Extract the (x, y) coordinate from the center of the cell holding the provided text.  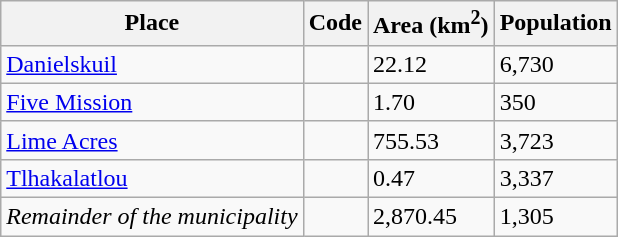
350 (556, 102)
22.12 (432, 64)
Area (km2) (432, 24)
1,305 (556, 217)
Remainder of the municipality (152, 217)
1.70 (432, 102)
Population (556, 24)
Lime Acres (152, 140)
Tlhakalatlou (152, 178)
3,723 (556, 140)
2,870.45 (432, 217)
Five Mission (152, 102)
0.47 (432, 178)
Code (335, 24)
6,730 (556, 64)
3,337 (556, 178)
755.53 (432, 140)
Danielskuil (152, 64)
Place (152, 24)
